Find where the given text appears and provide that cell's center as (x, y) coordinate. 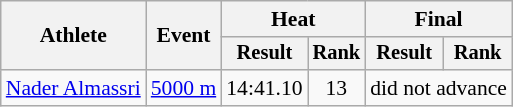
14:41.10 (264, 88)
5000 m (184, 88)
Heat (293, 19)
Athlete (74, 36)
Final (438, 19)
13 (337, 88)
did not advance (438, 88)
Event (184, 36)
Nader Almassri (74, 88)
